For the text-containing cell, return its midpoint in [x, y] coordinate format. 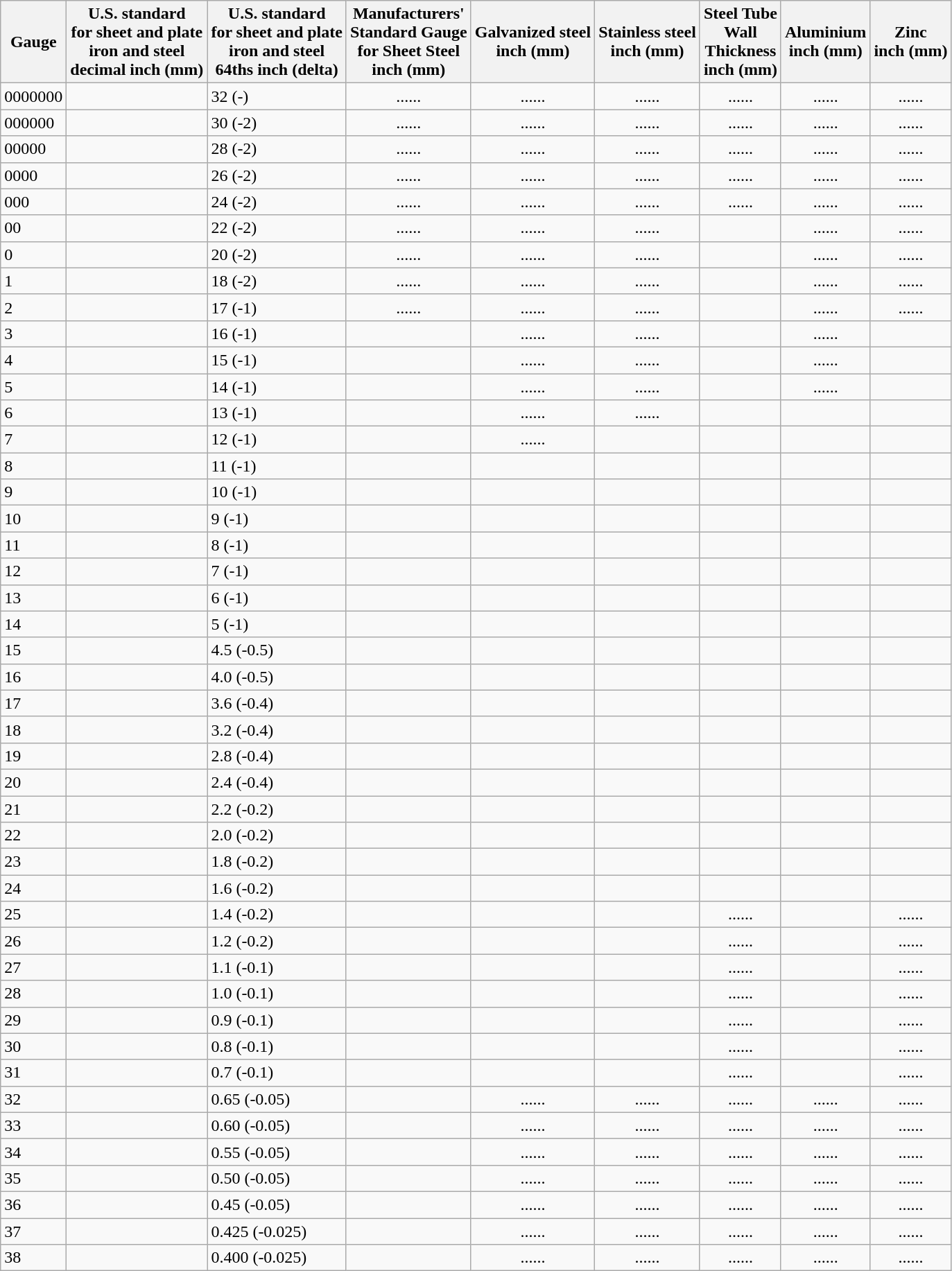
9 [33, 492]
2.0 (-0.2) [277, 836]
32 [33, 1099]
8 (-1) [277, 545]
29 [33, 1020]
1.8 (-0.2) [277, 862]
11 [33, 545]
4.5 (-0.5) [277, 650]
1 [33, 281]
3.6 (-0.4) [277, 703]
2.8 (-0.4) [277, 756]
22 (-2) [277, 228]
28 [33, 994]
0.55 (-0.05) [277, 1152]
3.2 (-0.4) [277, 729]
21 [33, 809]
12 (-1) [277, 440]
14 (-1) [277, 386]
33 [33, 1125]
27 [33, 967]
0.400 (-0.025) [277, 1258]
Manufacturers' Standard Gauge for Sheet Steelinch (mm) [408, 42]
9 (-1) [277, 519]
2.4 (-0.4) [277, 782]
1.0 (-0.1) [277, 994]
8 [33, 466]
7 (-1) [277, 571]
26 [33, 941]
20 [33, 782]
1.6 (-0.2) [277, 888]
25 [33, 915]
18 (-2) [277, 281]
13 (-1) [277, 413]
17 (-1) [277, 307]
0000000 [33, 96]
0.45 (-0.05) [277, 1204]
23 [33, 862]
15 (-1) [277, 360]
Gauge [33, 42]
1.1 (-0.1) [277, 967]
0000 [33, 175]
0 [33, 254]
Zincinch (mm) [911, 42]
U.S. standardfor sheet and plateiron and steeldecimal inch (mm) [137, 42]
18 [33, 729]
32 (-) [277, 96]
Aluminiuminch (mm) [825, 42]
2 [33, 307]
16 (-1) [277, 334]
Steel Tube Wall Thickness inch (mm) [741, 42]
22 [33, 836]
10 [33, 519]
3 [33, 334]
0.9 (-0.1) [277, 1020]
34 [33, 1152]
19 [33, 756]
U.S. standardfor sheet and plateiron and steel 64ths inch (delta) [277, 42]
0.65 (-0.05) [277, 1099]
10 (-1) [277, 492]
11 (-1) [277, 466]
0.425 (-0.025) [277, 1231]
0.60 (-0.05) [277, 1125]
15 [33, 650]
6 (-1) [277, 598]
4.0 (-0.5) [277, 677]
Galvanized steelinch (mm) [533, 42]
35 [33, 1178]
30 (-2) [277, 123]
31 [33, 1073]
0.50 (-0.05) [277, 1178]
14 [33, 624]
36 [33, 1204]
0.7 (-0.1) [277, 1073]
000 [33, 202]
1.4 (-0.2) [277, 915]
00 [33, 228]
6 [33, 413]
26 (-2) [277, 175]
13 [33, 598]
7 [33, 440]
17 [33, 703]
38 [33, 1258]
00000 [33, 149]
5 (-1) [277, 624]
20 (-2) [277, 254]
24 [33, 888]
12 [33, 571]
4 [33, 360]
16 [33, 677]
1.2 (-0.2) [277, 941]
2.2 (-0.2) [277, 809]
28 (-2) [277, 149]
0.8 (-0.1) [277, 1046]
24 (-2) [277, 202]
Stainless steelinch (mm) [648, 42]
30 [33, 1046]
37 [33, 1231]
000000 [33, 123]
5 [33, 386]
